For the text-containing cell, return its midpoint in [x, y] coordinate format. 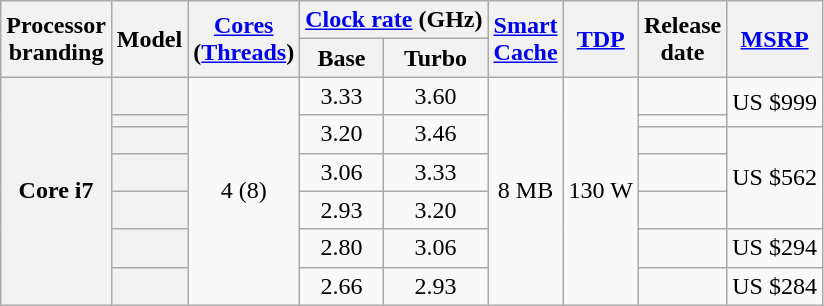
Model [149, 39]
2.66 [342, 286]
US $294 [775, 248]
TDP [600, 39]
Turbo [436, 58]
US $999 [775, 102]
Clock rate (GHz) [394, 20]
Cores(Threads) [244, 39]
130 W [600, 191]
MSRP [775, 39]
Base [342, 58]
8 MB [526, 191]
4 (8) [244, 191]
US $284 [775, 286]
Processorbranding [56, 39]
3.60 [436, 96]
SmartCache [526, 39]
2.80 [342, 248]
Core i7 [56, 191]
3.46 [436, 134]
Releasedate [682, 39]
US $562 [775, 178]
